Scan for the cell matching the given text and deliver its [x, y] coordinate at center. 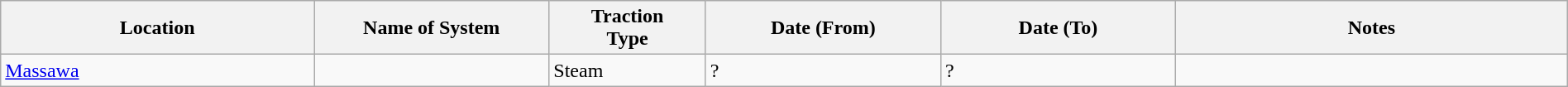
Steam [627, 70]
Date (From) [823, 28]
TractionType [627, 28]
Date (To) [1058, 28]
Name of System [432, 28]
Location [157, 28]
Notes [1372, 28]
Massawa [157, 70]
